Capture the cell that displays the provided text and extract its (x, y) central coordinate. 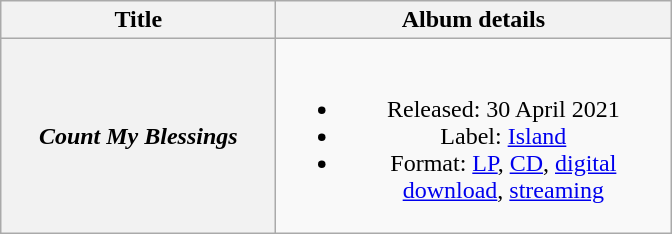
Released: 30 April 2021Label: IslandFormat: LP, CD, digital download, streaming (474, 136)
Title (138, 20)
Album details (474, 20)
Count My Blessings (138, 136)
